For the text-containing cell, return its midpoint in [x, y] coordinate format. 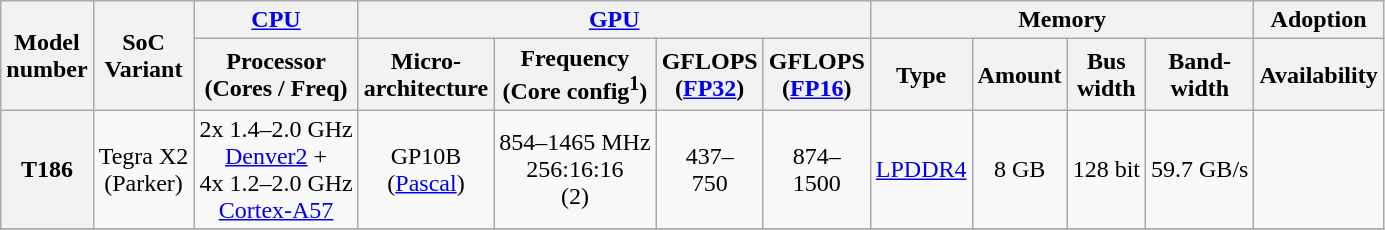
Tegra X2(Parker) [144, 170]
437–750 [710, 170]
LPDDR4 [921, 170]
Adoption [1318, 20]
GFLOPS(FP32) [710, 75]
T186 [47, 170]
GFLOPS(FP16) [816, 75]
59.7 GB/s [1200, 170]
CPU [276, 20]
Availability [1318, 75]
Band-width [1200, 75]
128 bit [1106, 170]
Modelnumber [47, 56]
854–1465 MHz256:16:16(2) [575, 170]
GP10B(Pascal) [426, 170]
Type [921, 75]
SoCVariant [144, 56]
Processor(Cores / Freq) [276, 75]
GPU [614, 20]
Memory [1062, 20]
Buswidth [1106, 75]
Frequency(Core config1) [575, 75]
Micro-architecture [426, 75]
874–1500 [816, 170]
Amount [1020, 75]
2x 1.4–2.0 GHzDenver2 +4x 1.2–2.0 GHzCortex-A57 [276, 170]
8 GB [1020, 170]
